Locate the cell with the specified text and output its (x, y) center coordinate. 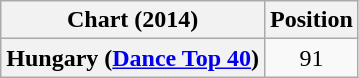
91 (312, 58)
Position (312, 20)
Hungary (Dance Top 40) (133, 58)
Chart (2014) (133, 20)
